Search for the cell housing the specified text and yield its (X, Y) center coordinate. 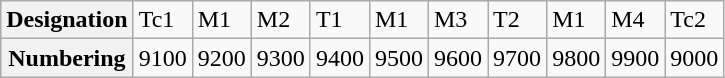
9700 (518, 58)
M4 (636, 20)
M3 (458, 20)
9300 (280, 58)
Numbering (67, 58)
9400 (340, 58)
T1 (340, 20)
9500 (398, 58)
9100 (162, 58)
9200 (222, 58)
9800 (576, 58)
Tc2 (694, 20)
9900 (636, 58)
T2 (518, 20)
Designation (67, 20)
9600 (458, 58)
Tc1 (162, 20)
9000 (694, 58)
M2 (280, 20)
